For the text-containing cell, return its midpoint in (X, Y) coordinate format. 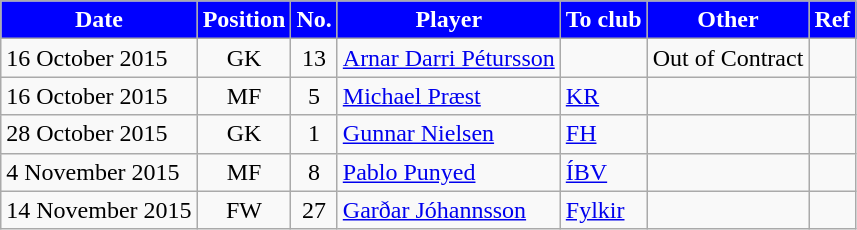
Garðar Jóhannsson (448, 210)
To club (604, 20)
4 November 2015 (99, 172)
FH (604, 134)
Fylkir (604, 210)
Arnar Darri Pétursson (448, 58)
KR (604, 96)
13 (314, 58)
Gunnar Nielsen (448, 134)
FW (244, 210)
Michael Præst (448, 96)
ÍBV (604, 172)
1 (314, 134)
Position (244, 20)
Out of Contract (728, 58)
27 (314, 210)
5 (314, 96)
Date (99, 20)
8 (314, 172)
Pablo Punyed (448, 172)
No. (314, 20)
Player (448, 20)
Ref (832, 20)
28 October 2015 (99, 134)
Other (728, 20)
14 November 2015 (99, 210)
